Scan for the cell matching the given text and deliver its [X, Y] coordinate at center. 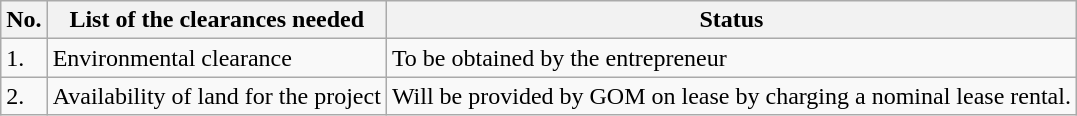
Environmental clearance [216, 58]
No. [24, 20]
Will be provided by GOM on lease by charging a nominal lease rental. [731, 96]
To be obtained by the entrepreneur [731, 58]
1. [24, 58]
Status [731, 20]
Availability of land for the project [216, 96]
2. [24, 96]
List of the clearances needed [216, 20]
